Identify which cell holds the provided text, then report its (X, Y) central coordinate. 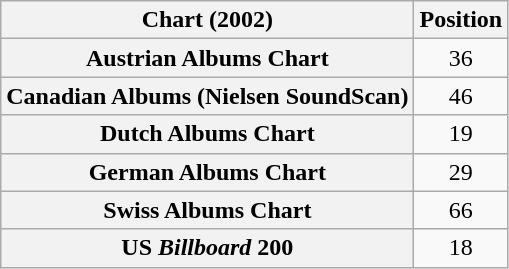
66 (461, 210)
Dutch Albums Chart (208, 134)
Austrian Albums Chart (208, 58)
Swiss Albums Chart (208, 210)
29 (461, 172)
46 (461, 96)
US Billboard 200 (208, 248)
Chart (2002) (208, 20)
Canadian Albums (Nielsen SoundScan) (208, 96)
German Albums Chart (208, 172)
19 (461, 134)
Position (461, 20)
18 (461, 248)
36 (461, 58)
